Return (X, Y) of the center of cell containing provided text 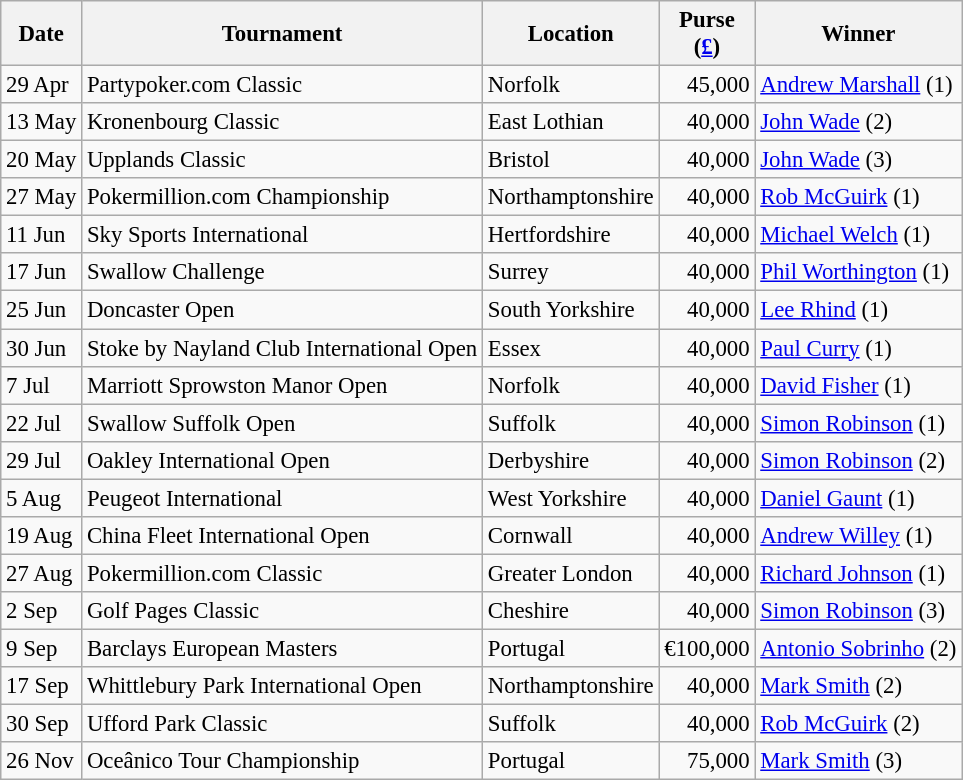
Surrey (571, 273)
John Wade (2) (858, 122)
9 Sep (42, 648)
19 Aug (42, 536)
29 Jul (42, 460)
Swallow Challenge (282, 273)
Derbyshire (571, 460)
Cornwall (571, 536)
Pokermillion.com Championship (282, 197)
Stoke by Nayland Club International Open (282, 348)
Pokermillion.com Classic (282, 573)
20 May (42, 160)
17 Jun (42, 273)
29 Apr (42, 85)
27 May (42, 197)
Tournament (282, 34)
Oakley International Open (282, 460)
Lee Rhind (1) (858, 310)
45,000 (707, 85)
Mark Smith (2) (858, 686)
Barclays European Masters (282, 648)
Antonio Sobrinho (2) (858, 648)
26 Nov (42, 761)
Paul Curry (1) (858, 348)
Sky Sports International (282, 235)
Essex (571, 348)
Daniel Gaunt (1) (858, 498)
Golf Pages Classic (282, 611)
Doncaster Open (282, 310)
Kronenbourg Classic (282, 122)
Simon Robinson (1) (858, 423)
Cheshire (571, 611)
Ufford Park Classic (282, 724)
Oceânico Tour Championship (282, 761)
€100,000 (707, 648)
17 Sep (42, 686)
Simon Robinson (2) (858, 460)
Swallow Suffolk Open (282, 423)
West Yorkshire (571, 498)
Whittlebury Park International Open (282, 686)
Simon Robinson (3) (858, 611)
30 Sep (42, 724)
Purse(£) (707, 34)
2 Sep (42, 611)
China Fleet International Open (282, 536)
Mark Smith (3) (858, 761)
Date (42, 34)
22 Jul (42, 423)
Andrew Marshall (1) (858, 85)
Bristol (571, 160)
Richard Johnson (1) (858, 573)
Location (571, 34)
25 Jun (42, 310)
7 Jul (42, 385)
David Fisher (1) (858, 385)
75,000 (707, 761)
27 Aug (42, 573)
5 Aug (42, 498)
South Yorkshire (571, 310)
30 Jun (42, 348)
Rob McGuirk (1) (858, 197)
Michael Welch (1) (858, 235)
John Wade (3) (858, 160)
Rob McGuirk (2) (858, 724)
11 Jun (42, 235)
Hertfordshire (571, 235)
East Lothian (571, 122)
Andrew Willey (1) (858, 536)
Partypoker.com Classic (282, 85)
Upplands Classic (282, 160)
Phil Worthington (1) (858, 273)
Peugeot International (282, 498)
Greater London (571, 573)
Winner (858, 34)
13 May (42, 122)
Marriott Sprowston Manor Open (282, 385)
